Identify which cell holds the provided text, then report its [X, Y] central coordinate. 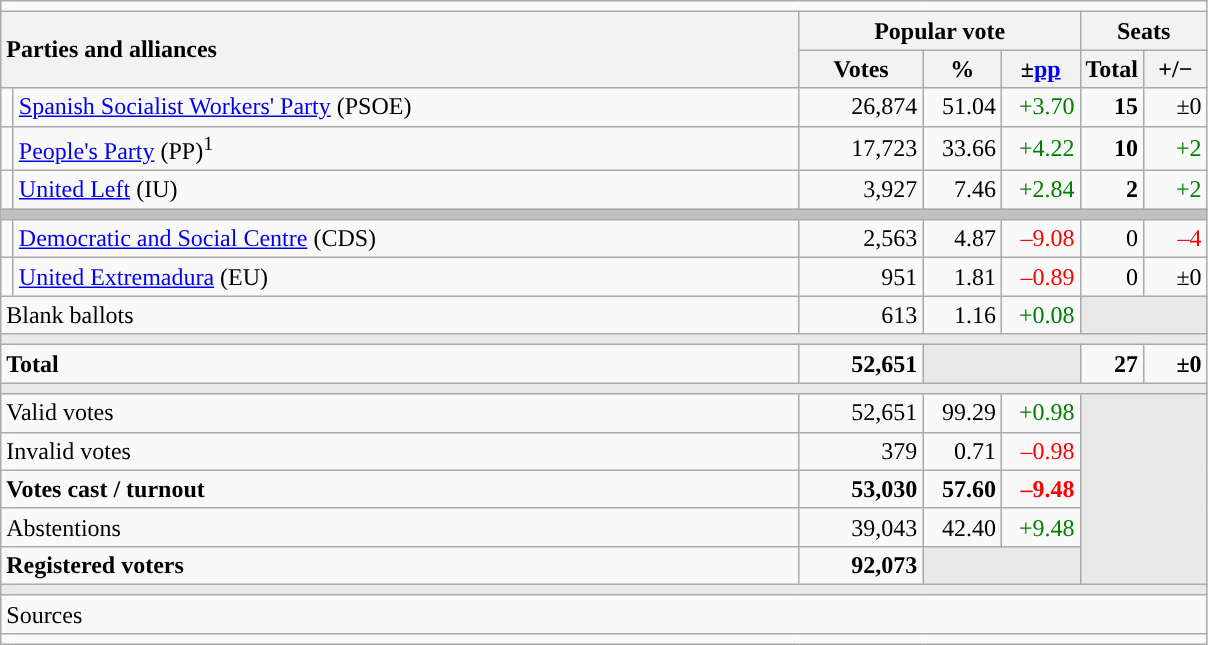
1.16 [962, 315]
Spanish Socialist Workers' Party (PSOE) [406, 107]
Sources [604, 614]
2,563 [861, 239]
92,073 [861, 565]
99.29 [962, 413]
17,723 [861, 148]
–4 [1176, 239]
+2.84 [1040, 190]
Votes [861, 69]
42.40 [962, 527]
51.04 [962, 107]
4.87 [962, 239]
Valid votes [400, 413]
+4.22 [1040, 148]
Votes cast / turnout [400, 489]
–9.08 [1040, 239]
–0.89 [1040, 277]
±pp [1040, 69]
–9.48 [1040, 489]
0.71 [962, 451]
2 [1112, 190]
53,030 [861, 489]
+/− [1176, 69]
Popular vote [940, 31]
Blank ballots [400, 315]
Invalid votes [400, 451]
3,927 [861, 190]
39,043 [861, 527]
26,874 [861, 107]
15 [1112, 107]
–0.98 [1040, 451]
Parties and alliances [400, 50]
% [962, 69]
57.60 [962, 489]
951 [861, 277]
Democratic and Social Centre (CDS) [406, 239]
+0.98 [1040, 413]
+0.08 [1040, 315]
Abstentions [400, 527]
+3.70 [1040, 107]
United Left (IU) [406, 190]
Registered voters [400, 565]
7.46 [962, 190]
33.66 [962, 148]
+9.48 [1040, 527]
27 [1112, 364]
United Extremadura (EU) [406, 277]
Seats [1144, 31]
379 [861, 451]
613 [861, 315]
1.81 [962, 277]
People's Party (PP)1 [406, 148]
10 [1112, 148]
